Pinpoint the cell where the given text exists, returning its (X, Y) midpoint coordinate. 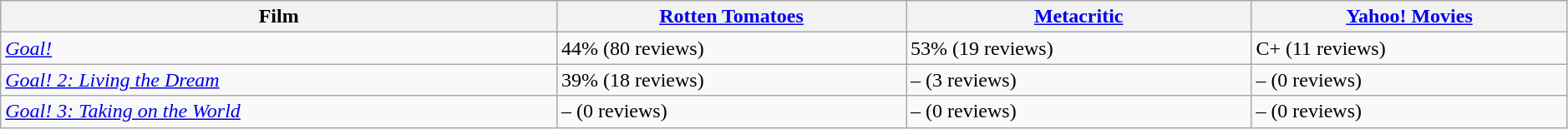
Film (279, 17)
Goal! 3: Taking on the World (279, 112)
53% (19 reviews) (1078, 48)
Goal! (279, 48)
Yahoo! Movies (1409, 17)
– (3 reviews) (1078, 80)
44% (80 reviews) (732, 48)
Metacritic (1078, 17)
Rotten Tomatoes (732, 17)
Goal! 2: Living the Dream (279, 80)
C+ (11 reviews) (1409, 48)
39% (18 reviews) (732, 80)
